Return [X, Y] of the center of cell containing provided text 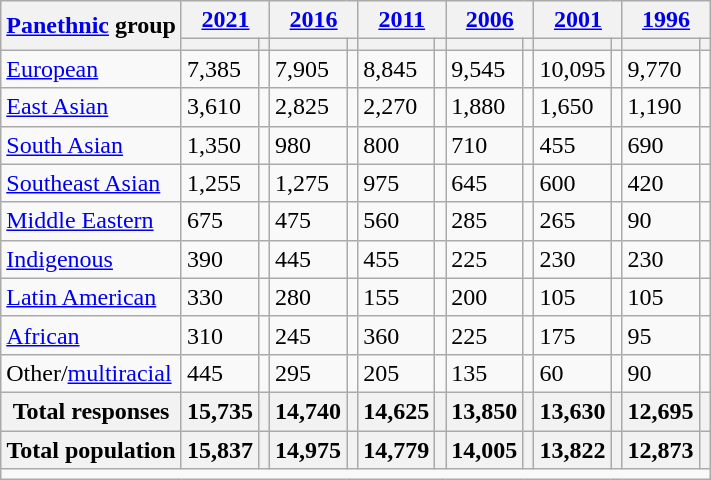
60 [572, 373]
14,975 [308, 449]
7,385 [220, 69]
14,005 [484, 449]
2006 [490, 20]
1,275 [308, 183]
14,625 [396, 411]
East Asian [92, 107]
14,740 [308, 411]
675 [220, 221]
3,610 [220, 107]
690 [660, 145]
1,350 [220, 145]
95 [660, 335]
South Asian [92, 145]
155 [396, 297]
European [92, 69]
200 [484, 297]
1996 [666, 20]
13,850 [484, 411]
2,825 [308, 107]
African [92, 335]
390 [220, 259]
360 [396, 335]
13,822 [572, 449]
1,255 [220, 183]
15,735 [220, 411]
420 [660, 183]
280 [308, 297]
Indigenous [92, 259]
Latin American [92, 297]
2021 [225, 20]
12,695 [660, 411]
560 [396, 221]
9,545 [484, 69]
2011 [402, 20]
205 [396, 373]
2016 [314, 20]
285 [484, 221]
Other/multiracial [92, 373]
265 [572, 221]
15,837 [220, 449]
Total population [92, 449]
2,270 [396, 107]
12,873 [660, 449]
800 [396, 145]
1,190 [660, 107]
9,770 [660, 69]
975 [396, 183]
245 [308, 335]
1,650 [572, 107]
645 [484, 183]
475 [308, 221]
135 [484, 373]
7,905 [308, 69]
2001 [578, 20]
Middle Eastern [92, 221]
295 [308, 373]
330 [220, 297]
1,880 [484, 107]
600 [572, 183]
980 [308, 145]
13,630 [572, 411]
8,845 [396, 69]
Southeast Asian [92, 183]
175 [572, 335]
14,779 [396, 449]
Panethnic group [92, 26]
710 [484, 145]
310 [220, 335]
Total responses [92, 411]
10,095 [572, 69]
